Find where the given text appears and provide that cell's center as (x, y) coordinate. 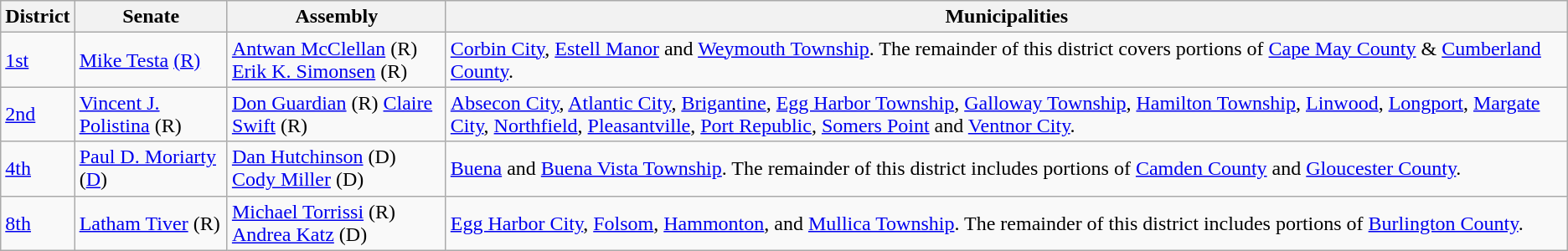
Assembly (337, 17)
Vincent J. Polistina (R) (151, 114)
Paul D. Moriarty (D) (151, 169)
8th (38, 223)
Buena and Buena Vista Township. The remainder of this district includes portions of Camden County and Gloucester County. (1007, 169)
Michael Torrissi (R)Andrea Katz (D) (337, 223)
1st (38, 60)
4th (38, 169)
Senate (151, 17)
2nd (38, 114)
Corbin City, Estell Manor and Weymouth Township. The remainder of this district covers portions of Cape May County & Cumberland County. (1007, 60)
Antwan McClellan (R)Erik K. Simonsen (R) (337, 60)
Municipalities (1007, 17)
Latham Tiver (R) (151, 223)
Egg Harbor City, Folsom, Hammonton, and Mullica Township. The remainder of this district includes portions of Burlington County. (1007, 223)
Dan Hutchinson (D)Cody Miller (D) (337, 169)
Don Guardian (R) Claire Swift (R) (337, 114)
District (38, 17)
Mike Testa (R) (151, 60)
